Extract the (X, Y) coordinate from the center of the cell holding the provided text.  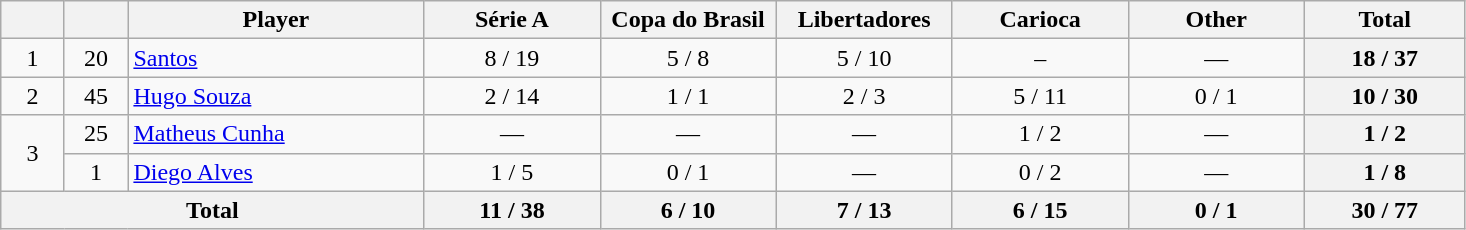
Matheus Cunha (276, 134)
18 / 37 (1384, 58)
8 / 19 (512, 58)
11 / 38 (512, 210)
1 / 1 (688, 96)
6 / 15 (1040, 210)
5 / 10 (864, 58)
6 / 10 (688, 210)
30 / 77 (1384, 210)
Copa do Brasil (688, 20)
3 (33, 153)
0 / 2 (1040, 172)
Hugo Souza (276, 96)
1 / 8 (1384, 172)
Carioca (1040, 20)
5 / 8 (688, 58)
7 / 13 (864, 210)
– (1040, 58)
45 (96, 96)
1 / 5 (512, 172)
Santos (276, 58)
5 / 11 (1040, 96)
Other (1216, 20)
2 (33, 96)
20 (96, 58)
Libertadores (864, 20)
Diego Alves (276, 172)
Player (276, 20)
10 / 30 (1384, 96)
2 / 3 (864, 96)
2 / 14 (512, 96)
25 (96, 134)
Série A (512, 20)
